Search for the cell housing the specified text and yield its (X, Y) center coordinate. 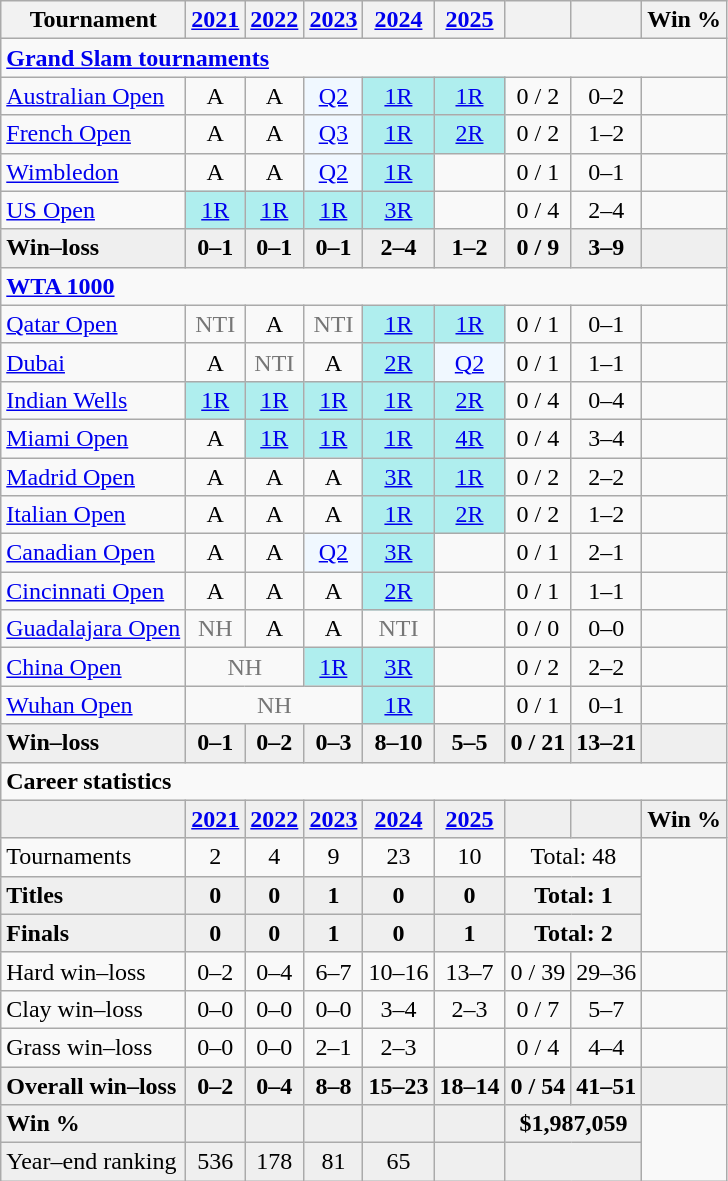
0 / 21 (538, 743)
5–7 (606, 1009)
8–8 (334, 1085)
10–16 (398, 971)
Cincinnati Open (94, 591)
Total: 2 (574, 933)
81 (334, 1162)
2 (216, 857)
0 / 39 (538, 971)
10 (470, 857)
WTA 1000 (364, 286)
$1,987,059 (574, 1124)
Italian Open (94, 515)
US Open (94, 210)
Finals (94, 933)
French Open (94, 134)
0 / 7 (538, 1009)
6–7 (334, 971)
Clay win–loss (94, 1009)
Career statistics (364, 781)
23 (398, 857)
9 (334, 857)
178 (274, 1162)
29–36 (606, 971)
Canadian Open (94, 553)
Wimbledon (94, 172)
Indian Wells (94, 400)
8–10 (398, 743)
Year–end ranking (94, 1162)
Grass win–loss (94, 1047)
41–51 (606, 1085)
Australian Open (94, 96)
13–21 (606, 743)
Tournaments (94, 857)
Madrid Open (94, 477)
4 (274, 857)
65 (398, 1162)
Overall win–loss (94, 1085)
Miami Open (94, 438)
0 / 54 (538, 1085)
4R (470, 438)
15–23 (398, 1085)
Wuhan Open (94, 705)
13–7 (470, 971)
Qatar Open (94, 324)
Grand Slam tournaments (364, 58)
Total: 1 (574, 895)
3–9 (606, 248)
18–14 (470, 1085)
Hard win–loss (94, 971)
Q3 (334, 134)
0–3 (334, 743)
0 / 0 (538, 629)
Guadalajara Open (94, 629)
4–4 (606, 1047)
China Open (94, 667)
Dubai (94, 362)
Titles (94, 895)
0 / 9 (538, 248)
536 (216, 1162)
Tournament (94, 20)
Total: 48 (574, 857)
5–5 (470, 743)
